Search for the cell housing the specified text and yield its [x, y] center coordinate. 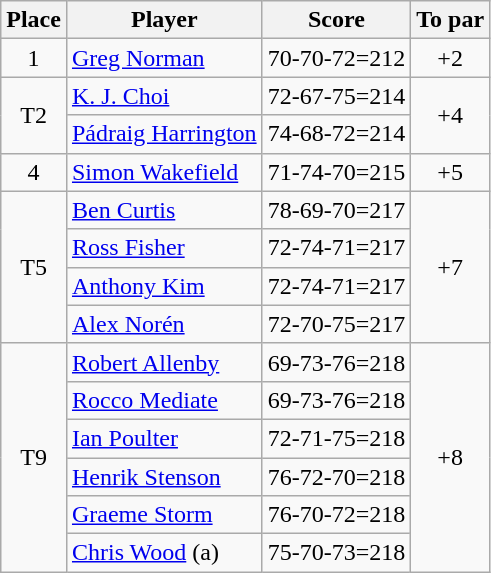
+8 [450, 457]
72-67-75=214 [336, 96]
To par [450, 20]
76-72-70=218 [336, 477]
T2 [34, 115]
4 [34, 172]
Score [336, 20]
72-70-75=217 [336, 324]
1 [34, 58]
+4 [450, 115]
Anthony Kim [164, 286]
+7 [450, 267]
Pádraig Harrington [164, 134]
+2 [450, 58]
Robert Allenby [164, 362]
Ben Curtis [164, 210]
Ross Fisher [164, 248]
Ian Poulter [164, 438]
72-71-75=218 [336, 438]
71-74-70=215 [336, 172]
Greg Norman [164, 58]
Place [34, 20]
T5 [34, 267]
Graeme Storm [164, 515]
+5 [450, 172]
Alex Norén [164, 324]
Player [164, 20]
K. J. Choi [164, 96]
78-69-70=217 [336, 210]
T9 [34, 457]
Henrik Stenson [164, 477]
Chris Wood (a) [164, 553]
75-70-73=218 [336, 553]
76-70-72=218 [336, 515]
70-70-72=212 [336, 58]
74-68-72=214 [336, 134]
Simon Wakefield [164, 172]
Rocco Mediate [164, 400]
